Determine the (X, Y) coordinate at the center of the cell enclosing the given text.  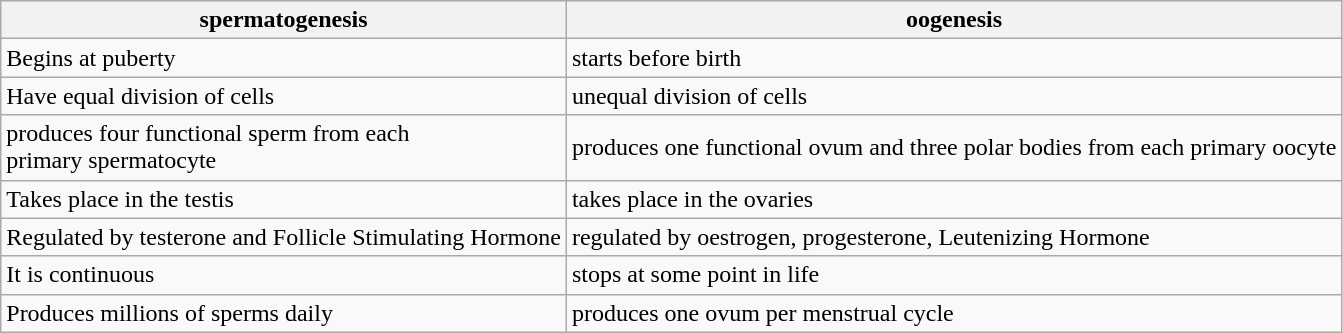
Takes place in the testis (284, 199)
regulated by oestrogen, progesterone, Leutenizing Hormone (954, 237)
stops at some point in life (954, 275)
starts before birth (954, 58)
oogenesis (954, 20)
spermatogenesis (284, 20)
Have equal division of cells (284, 96)
produces one ovum per menstrual cycle (954, 313)
Begins at puberty (284, 58)
Regulated by testerone and Follicle Stimulating Hormone (284, 237)
It is continuous (284, 275)
unequal division of cells (954, 96)
produces one functional ovum and three polar bodies from each primary oocyte (954, 148)
Produces millions of sperms daily (284, 313)
takes place in the ovaries (954, 199)
produces four functional sperm from eachprimary spermatocyte (284, 148)
